Extract the [X, Y] coordinate from the center of the cell holding the provided text.  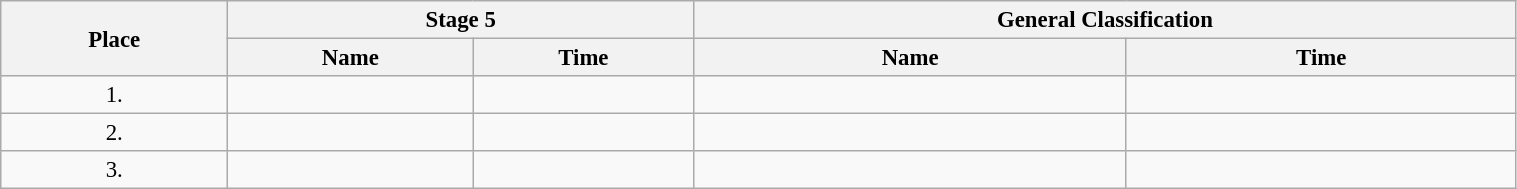
2. [114, 133]
Place [114, 38]
Stage 5 [461, 20]
1. [114, 95]
General Classification [1105, 20]
3. [114, 170]
